From the cell containing the given text, extract its center point as [x, y] coordinate. 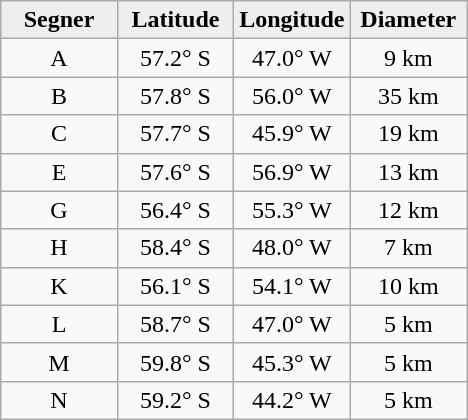
M [59, 362]
56.9° W [292, 172]
L [59, 324]
57.2° S [175, 58]
12 km [408, 210]
55.3° W [292, 210]
58.7° S [175, 324]
C [59, 134]
58.4° S [175, 248]
35 km [408, 96]
59.8° S [175, 362]
19 km [408, 134]
N [59, 400]
K [59, 286]
B [59, 96]
56.1° S [175, 286]
13 km [408, 172]
Segner [59, 20]
57.7° S [175, 134]
Longitude [292, 20]
H [59, 248]
57.6° S [175, 172]
10 km [408, 286]
E [59, 172]
45.9° W [292, 134]
Latitude [175, 20]
7 km [408, 248]
57.8° S [175, 96]
44.2° W [292, 400]
G [59, 210]
Diameter [408, 20]
A [59, 58]
54.1° W [292, 286]
48.0° W [292, 248]
9 km [408, 58]
45.3° W [292, 362]
59.2° S [175, 400]
56.0° W [292, 96]
56.4° S [175, 210]
